Output the [X, Y] coordinate of the center of the cell containing the given text.  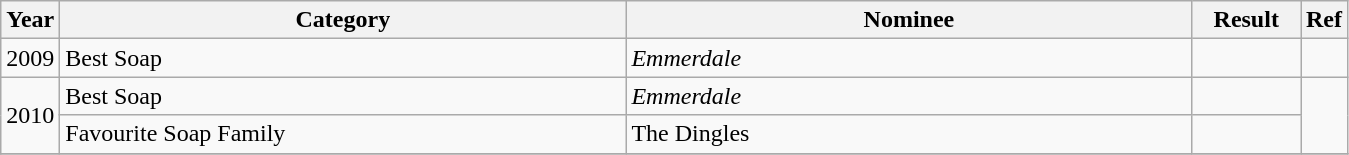
Result [1246, 20]
Nominee [909, 20]
Favourite Soap Family [343, 134]
Year [30, 20]
2010 [30, 115]
The Dingles [909, 134]
Ref [1324, 20]
Category [343, 20]
2009 [30, 58]
